Return [x, y] of the center of cell containing provided text 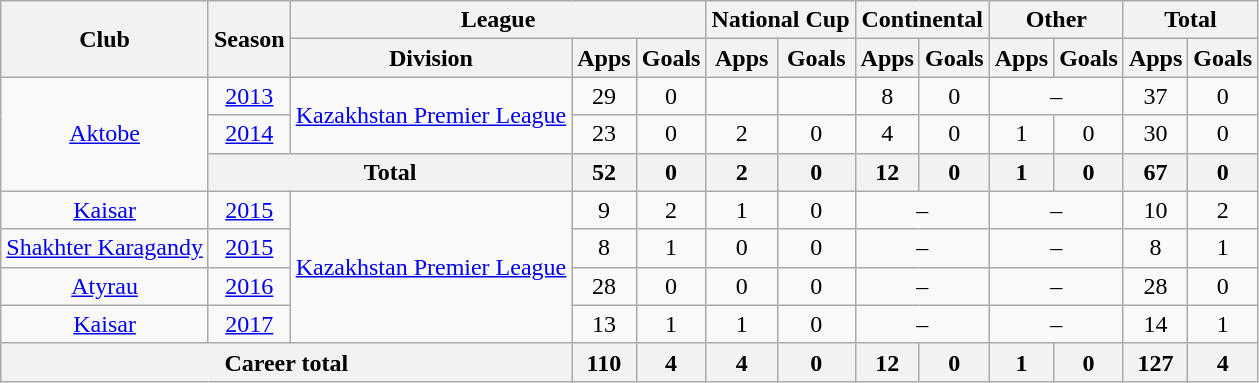
30 [1155, 134]
League [498, 20]
23 [604, 134]
37 [1155, 96]
Atyrau [105, 286]
2017 [249, 324]
Continental [922, 20]
Club [105, 39]
52 [604, 172]
13 [604, 324]
67 [1155, 172]
14 [1155, 324]
Shakhter Karagandy [105, 248]
Aktobe [105, 134]
Division [431, 58]
2016 [249, 286]
2014 [249, 134]
National Cup [780, 20]
Career total [286, 362]
Season [249, 39]
9 [604, 210]
Other [1056, 20]
110 [604, 362]
29 [604, 96]
2013 [249, 96]
127 [1155, 362]
10 [1155, 210]
